Locate the cell with the specified text and output its [x, y] center coordinate. 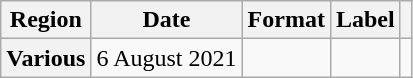
Format [286, 20]
Label [365, 20]
Region [46, 20]
Various [46, 58]
6 August 2021 [166, 58]
Date [166, 20]
